Return [X, Y] of the center of cell containing provided text 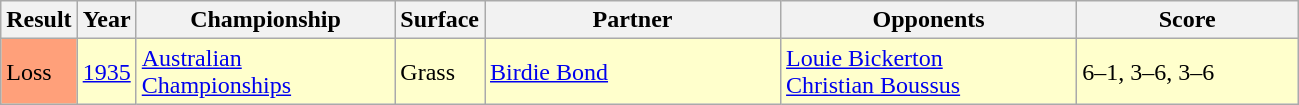
Birdie Bond [632, 72]
Grass [440, 72]
1935 [106, 72]
Louie Bickerton Christian Boussus [929, 72]
Partner [632, 20]
Championship [266, 20]
Australian Championships [266, 72]
Score [1188, 20]
Year [106, 20]
Opponents [929, 20]
6–1, 3–6, 3–6 [1188, 72]
Loss [39, 72]
Result [39, 20]
Surface [440, 20]
